Return the (X, Y) coordinate for the center point of the cell that contains the specified text.  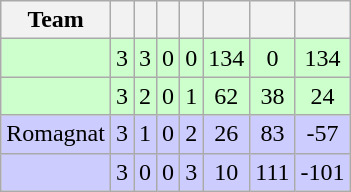
Romagnat (56, 134)
62 (226, 96)
10 (226, 172)
Team (56, 20)
-101 (322, 172)
38 (272, 96)
-57 (322, 134)
83 (272, 134)
24 (322, 96)
26 (226, 134)
111 (272, 172)
